Locate the cell with the specified text and output its [X, Y] center coordinate. 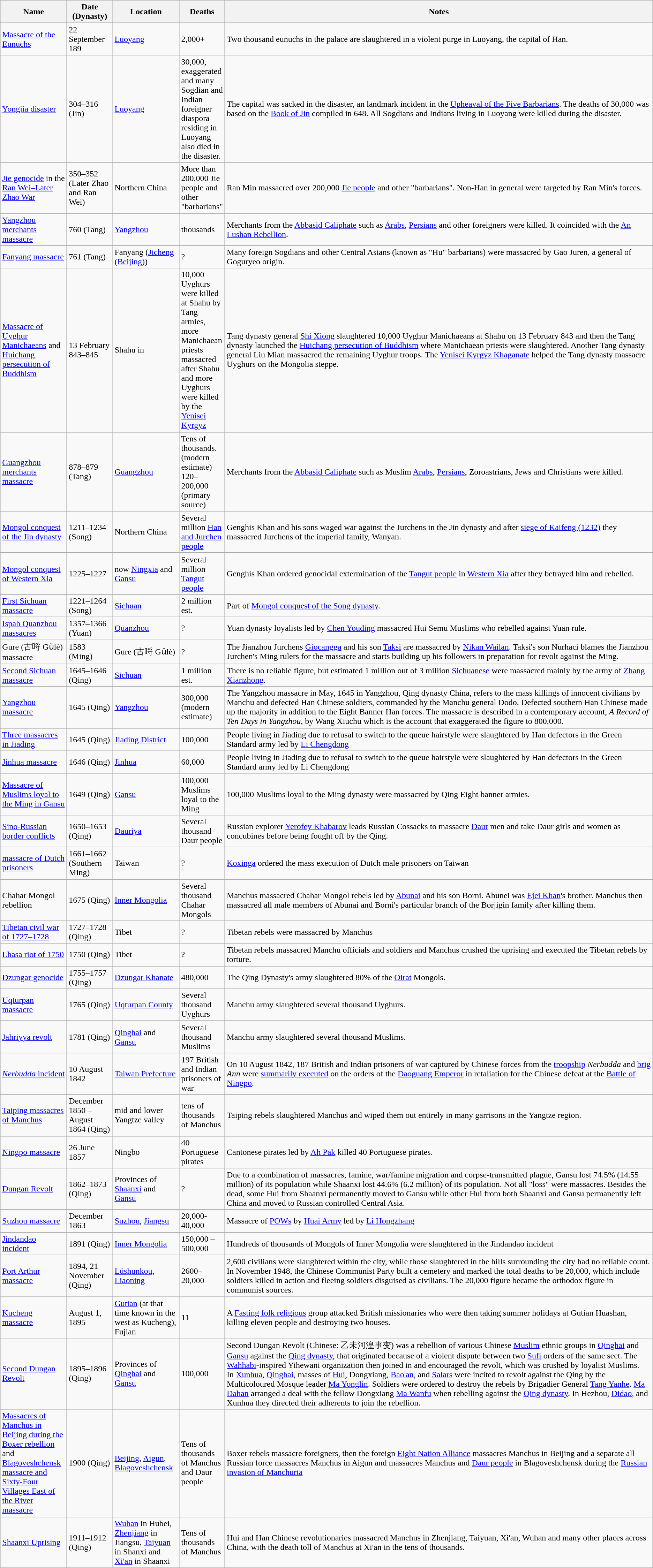
Cantonese pirates led by Ah Pak killed 40 Portuguese pirates. [439, 1152]
Merchants from the Abbasid Caliphate such as Muslim Arabs, Persians, Zoroastrians, Jews and Christians were killed. [439, 471]
Tibetan civil war of 1727–1728 [33, 932]
1894, 21 November (Qing) [90, 1275]
Manchu army slaughtered several thousand Uyghurs. [439, 1005]
1 million est. [202, 675]
Dzungar genocide [33, 978]
197 British and Indian prisoners of war [202, 1074]
Dzungar Khanate [146, 978]
20,000-40,000 [202, 1221]
Yuan dynasty loyalists led by Chen Youding massacred Hui Semu Muslims who rebelled against Yuan rule. [439, 628]
Provinces of Qinghai and Gansu [146, 1374]
Part of Mongol conquest of the Song dynasty. [439, 605]
761 (Tang) [90, 257]
Several thousand Daur people [202, 831]
Jiading District [146, 739]
There is no reliable figure, but estimated 1 million out of 3 million Sichuanese were massacred mainly by the army of Zhang Xianzhong. [439, 675]
Wuhan in Hubei, Zhenjiang in Jiangsu, Taiyuan in Shanxi and Xi'an in Shaanxi [146, 1542]
1221–1264 (Song) [90, 605]
Mongol conquest of the Jin dynasty [33, 532]
1727–1728 (Qing) [90, 932]
Provinces of Shaanxi and Gansu [146, 1189]
First Sichuan massacre [33, 605]
Ningpo massacre [33, 1152]
Mongol conquest of Western Xia [33, 573]
350–352 (Later Zhao and Ran Wei) [90, 188]
Tens of thousands of Manchus [202, 1542]
Port Arthur massacre [33, 1275]
1661–1662 (Southern Ming) [90, 863]
Guangzhou [146, 471]
1900 (Qing) [90, 1463]
Koxinga ordered the mass execution of Dutch male prisoners on Taiwan [439, 863]
December 1850 – August 1864 (Qing) [90, 1115]
1765 (Qing) [90, 1005]
Kucheng massacre [33, 1317]
1225–1227 [90, 573]
Jindandao incident [33, 1243]
Uqturpan County [146, 1005]
Shahu in [146, 350]
300,000 (modern estimate) [202, 707]
304–316 (Jin) [90, 109]
26 June 1857 [90, 1152]
Gutian (at that time known in the west as Kucheng), Fujian [146, 1317]
The Qing Dynasty's army slaughtered 80% of the Oirat Mongols. [439, 978]
Gure (古哷 Gǔlè) [146, 652]
Gure (古哷 Gǔlè) massacre [33, 652]
Tens of thousands.(modern estimate) 120–200,000 (primary source) [202, 471]
150,000 – 500,000 [202, 1243]
Several thousand Muslims [202, 1037]
Merchants from the Abbasid Caliphate such as Arabs, Persians and other foreigners were killed. It coincided with the An Lushan Rebellion. [439, 229]
Suzhou, Jiangsu [146, 1221]
1755–1757 (Qing) [90, 978]
Several thousand Uyghurs [202, 1005]
1650–1653 (Qing) [90, 831]
Uqturpan massacre [33, 1005]
13 February 843–845 [90, 350]
Second Sichuan massacre [33, 675]
mid and lower Yangtze valley [146, 1115]
Several million Han and Jurchen people [202, 532]
1211–1234 (Song) [90, 532]
Two thousand eunuchs in the palace are slaughtered in a violent purge in Luoyang, the capital of Han. [439, 39]
1645–1646 (Qing) [90, 675]
Shaanxi Uprising [33, 1542]
Three massacres in Jiading [33, 739]
1649 (Qing) [90, 794]
Fanyang (Jicheng (Beijing)) [146, 257]
August 1, 1895 [90, 1317]
massacre of Dutch prisoners [33, 863]
Lüshunkou, Liaoning [146, 1275]
Yongjia disaster [33, 109]
Date (Dynasty) [90, 12]
Fanyang massacre [33, 257]
Massacres of Manchus in Beijing during the Boxer rebellion and Blagoveshchensk massacre and Sixty-Four Villages East of the River massacre [33, 1463]
2,000+ [202, 39]
1750 (Qing) [90, 955]
2 million est. [202, 605]
Notes [439, 12]
11 [202, 1317]
Jahriyya revolt [33, 1037]
Genghis Khan ordered genocidal extermination of the Tangut people in Western Xia after they betrayed him and rebelled. [439, 573]
Location [146, 12]
Dauriya [146, 831]
Tibetan rebels massacred Manchu officials and soldiers and Manchus crushed the uprising and executed the Tibetan rebels by torture. [439, 955]
1675 (Qing) [90, 900]
Nerbudda incident [33, 1074]
Many foreign Sogdians and other Central Asians (known as "Hu" barbarians) were massacred by Gao Juren, a general of Goguryeo origin. [439, 257]
Suzhou massacre [33, 1221]
Name [33, 12]
Deaths [202, 12]
Taiping massacres of Manchus [33, 1115]
30,000, exaggerated and many Sogdian and Indian foreigner diaspora residing in Luoyang also died in the disaster. [202, 109]
1911–1912 (Qing) [90, 1542]
Ispah Quanzhou massacres [33, 628]
Lhasa riot of 1750 [33, 955]
Taiwan [146, 863]
Ran Min massacred over 200,000 Jie people and other "barbarians". Non-Han in general were targeted by Ran Min's forces. [439, 188]
Massacre of Muslims loyal to the Ming in Gansu [33, 794]
Sino-Russian border conflicts [33, 831]
now Ningxia and Gansu [146, 573]
Taiping rebels slaughtered Manchus and wiped them out entirely in many garrisons in the Yangtze region. [439, 1115]
Jie genocide in the Ran Wei–Later Zhao War [33, 188]
60,000 [202, 762]
Gansu [146, 794]
Dungan Revolt [33, 1189]
1895–1896 (Qing) [90, 1374]
Massacre of POWs by Huai Army led by Li Hongzhang [439, 1221]
Massacre of the Eunuchs [33, 39]
480,000 [202, 978]
Hundreds of thousands of Mongols of Inner Mongolia were slaughtered in the Jindandao incident [439, 1243]
Massacre of Uyghur Manichaeans and Huichang persecution of Buddhism [33, 350]
10 August 1842 [90, 1074]
1891 (Qing) [90, 1243]
Yangzhou massacre [33, 707]
760 (Tang) [90, 229]
40 Portuguese pirates [202, 1152]
1862–1873 (Qing) [90, 1189]
10,000 Uyghurs were killed at Shahu by Tang armies, more Manichaean priests massacred after Shahu and more Uyghurs were killed by the Yenisei Kyrgyz [202, 350]
Guangzhou merchants massacre [33, 471]
1357–1366 (Yuan) [90, 628]
1781 (Qing) [90, 1037]
878–879 (Tang) [90, 471]
Ningbo [146, 1152]
Manchu army slaughtered several thousand Muslims. [439, 1037]
Several million Tangut people [202, 573]
Tibetan rebels were massacred by Manchus [439, 932]
100,000 Muslims loyal to the Ming [202, 794]
100,000 Muslims loyal to the Ming dynasty were massacred by Qing Eight banner armies. [439, 794]
More than 200,000 Jie people and other "barbarians" [202, 188]
Several thousand Chahar Mongols [202, 900]
Beijing, Aigun, Blagoveshchensk [146, 1463]
thousands [202, 229]
22 September 189 [90, 39]
Chahar Mongol rebellion [33, 900]
1583 (Ming) [90, 652]
Jinhua [146, 762]
December 1863 [90, 1221]
Taiwan Prefecture [146, 1074]
tens of thousands of Manchus [202, 1115]
2600–20,000 [202, 1275]
Tens of thousands of Manchus and Daur people [202, 1463]
Yangzhou merchants massacre [33, 229]
1646 (Qing) [90, 762]
Qinghai and Gansu [146, 1037]
Jinhua massacre [33, 762]
Second Dungan Revolt [33, 1374]
Quanzhou [146, 628]
